Search for the cell housing the specified text and yield its [X, Y] center coordinate. 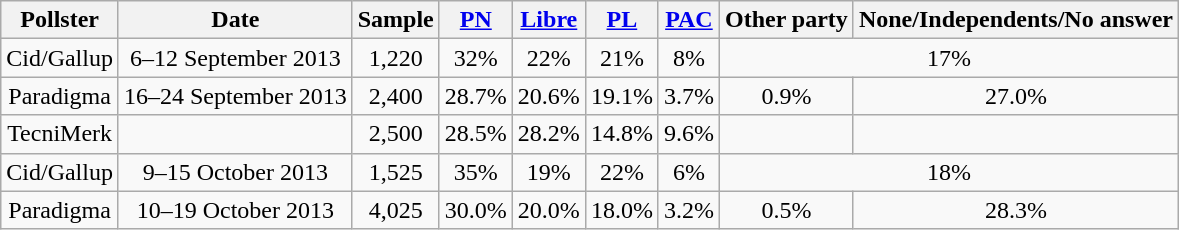
1,220 [396, 58]
14.8% [622, 134]
9.6% [688, 134]
PL [622, 20]
2,500 [396, 134]
18% [948, 172]
27.0% [1016, 96]
2,400 [396, 96]
PN [476, 20]
21% [622, 58]
6% [688, 172]
8% [688, 58]
3.7% [688, 96]
9–15 October 2013 [235, 172]
Sample [396, 20]
30.0% [476, 210]
None/Independents/No answer [1016, 20]
20.6% [548, 96]
20.0% [548, 210]
6–12 September 2013 [235, 58]
18.0% [622, 210]
Pollster [60, 20]
PAC [688, 20]
35% [476, 172]
0.9% [786, 96]
TecniMerk [60, 134]
4,025 [396, 210]
10–19 October 2013 [235, 210]
Date [235, 20]
3.2% [688, 210]
28.3% [1016, 210]
28.7% [476, 96]
1,525 [396, 172]
19% [548, 172]
28.5% [476, 134]
28.2% [548, 134]
Other party [786, 20]
0.5% [786, 210]
17% [948, 58]
32% [476, 58]
Libre [548, 20]
19.1% [622, 96]
16–24 September 2013 [235, 96]
